Determine the (X, Y) coordinate at the center of the cell enclosing the given text.  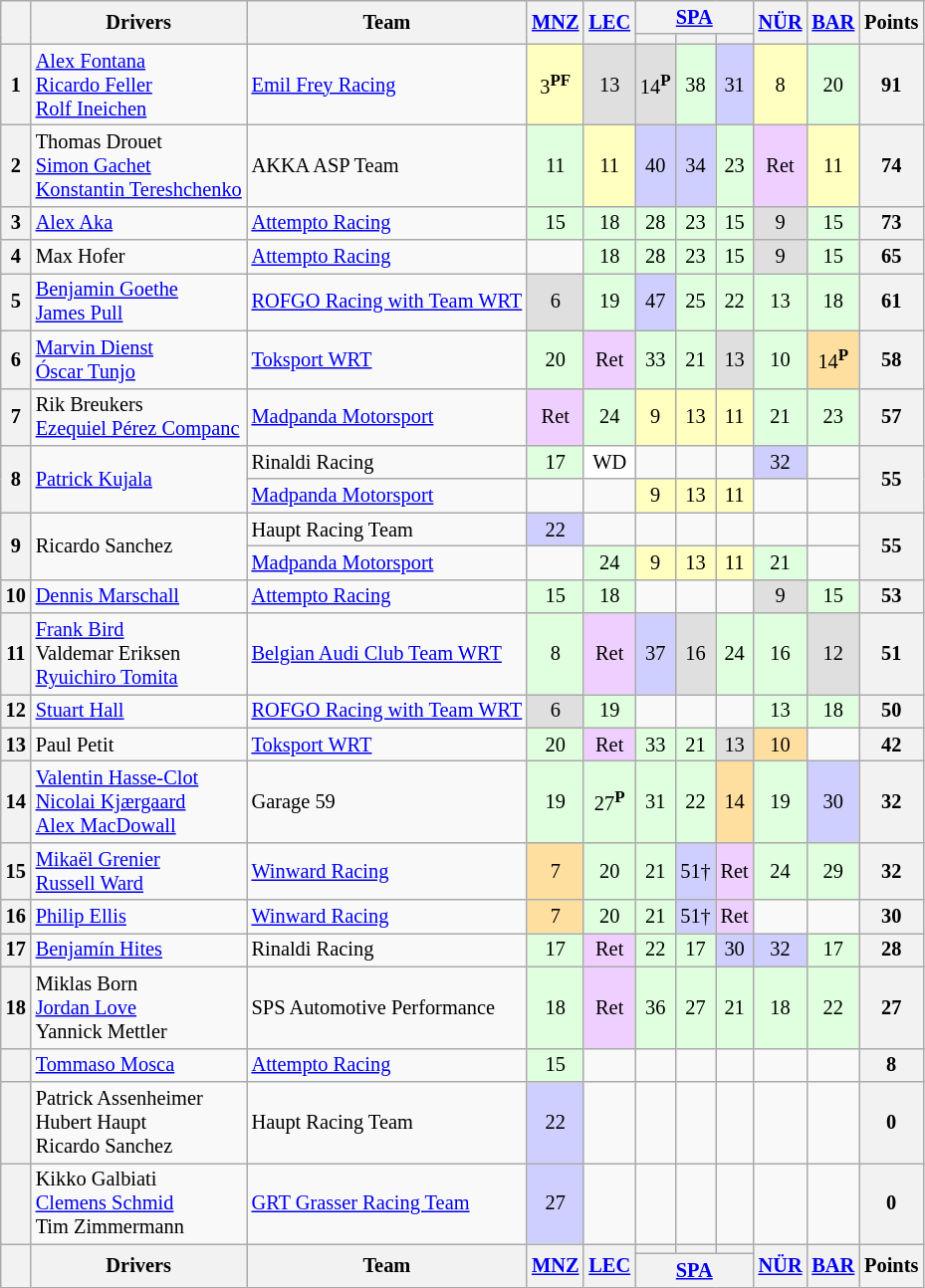
Benjamin Goethe James Pull (139, 302)
Alex Fontana Ricardo Feller Rolf Ineichen (139, 85)
91 (891, 85)
51 (891, 654)
SPS Automotive Performance (387, 1007)
5 (16, 302)
Benjamín Hites (139, 950)
3 (16, 223)
Miklas Born Jordan Love Yannick Mettler (139, 1007)
37 (655, 654)
73 (891, 223)
50 (891, 711)
Patrick Assenheimer Hubert Haupt Ricardo Sanchez (139, 1122)
53 (891, 596)
Frank Bird Valdemar Eriksen Ryuichiro Tomita (139, 654)
2 (16, 165)
Mikaël Grenier Russell Ward (139, 871)
Stuart Hall (139, 711)
38 (695, 85)
Max Hofer (139, 257)
Philip Ellis (139, 917)
GRT Grasser Racing Team (387, 1203)
Kikko Galbiati Clemens Schmid Tim Zimmermann (139, 1203)
42 (891, 745)
WD (609, 462)
Garage 59 (387, 801)
27P (609, 801)
Tommaso Mosca (139, 1065)
Dennis Marschall (139, 596)
Marvin Dienst Óscar Tunjo (139, 359)
74 (891, 165)
Valentin Hasse-Clot Nicolai Kjærgaard Alex MacDowall (139, 801)
57 (891, 417)
1 (16, 85)
AKKA ASP Team (387, 165)
61 (891, 302)
Belgian Audi Club Team WRT (387, 654)
Rik Breukers Ezequiel Pérez Companc (139, 417)
Ricardo Sanchez (139, 545)
40 (655, 165)
Emil Frey Racing (387, 85)
Alex Aka (139, 223)
Patrick Kujala (139, 478)
34 (695, 165)
58 (891, 359)
4 (16, 257)
25 (695, 302)
65 (891, 257)
29 (832, 871)
Thomas Drouet Simon Gachet Konstantin Tereshchenko (139, 165)
3PF (556, 85)
47 (655, 302)
Paul Petit (139, 745)
36 (655, 1007)
